Pinpoint the cell where the given text exists, returning its [X, Y] midpoint coordinate. 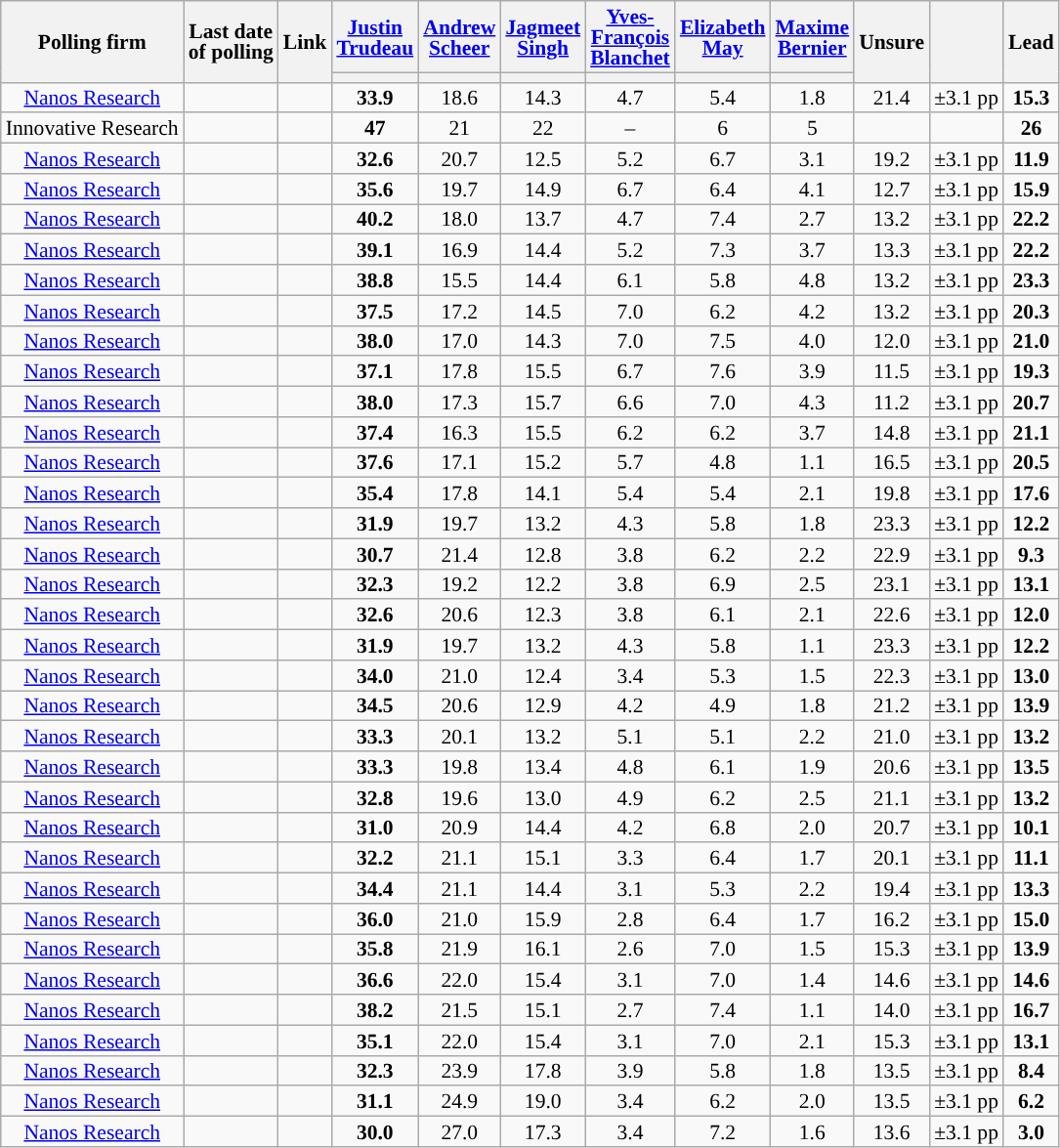
12.5 [543, 158]
35.6 [375, 190]
38.2 [375, 1010]
13.4 [543, 766]
9.3 [1032, 553]
30.0 [375, 1131]
35.4 [375, 492]
Link [305, 41]
12.7 [891, 190]
24.9 [459, 1102]
3.3 [630, 858]
22.6 [891, 616]
47 [375, 129]
34.4 [375, 889]
Innovative Research [92, 129]
30.7 [375, 553]
17.1 [459, 463]
4.1 [813, 190]
11.5 [891, 371]
18.0 [459, 219]
26 [1032, 129]
15.0 [1032, 918]
17.0 [459, 340]
14.8 [891, 432]
1.9 [813, 766]
Maxime Bernier [813, 37]
11.9 [1032, 158]
21.5 [459, 1010]
7.5 [723, 340]
13.7 [543, 219]
20.5 [1032, 463]
7.6 [723, 371]
6 [723, 129]
37.6 [375, 463]
16.9 [459, 250]
10.1 [1032, 827]
11.1 [1032, 858]
22.9 [891, 553]
4.0 [813, 340]
7.2 [723, 1131]
3.0 [1032, 1131]
35.1 [375, 1040]
12.9 [543, 705]
– [630, 129]
23.9 [459, 1071]
Elizabeth May [723, 37]
36.0 [375, 918]
12.4 [543, 676]
31.1 [375, 1102]
1.4 [813, 979]
22 [543, 129]
21.9 [459, 950]
5 [813, 129]
7.3 [723, 250]
Andrew Scheer [459, 37]
16.7 [1032, 1010]
Yves-François Blanchet [630, 37]
17.6 [1032, 492]
Jagmeet Singh [543, 37]
17.2 [459, 311]
2.8 [630, 918]
19.6 [459, 797]
11.2 [891, 403]
12.8 [543, 553]
14.0 [891, 1010]
16.5 [891, 463]
37.4 [375, 432]
12.3 [543, 616]
40.2 [375, 219]
6.9 [723, 584]
37.1 [375, 371]
32.8 [375, 797]
14.5 [543, 311]
33.9 [375, 98]
1.6 [813, 1131]
22.3 [891, 676]
37.5 [375, 311]
Justin Trudeau [375, 37]
32.2 [375, 858]
18.6 [459, 98]
16.1 [543, 950]
Last dateof polling [231, 41]
19.3 [1032, 371]
39.1 [375, 250]
21 [459, 129]
21.2 [891, 705]
2.6 [630, 950]
13.6 [891, 1131]
31.0 [375, 827]
34.5 [375, 705]
23.1 [891, 584]
14.1 [543, 492]
15.7 [543, 403]
38.8 [375, 279]
20.3 [1032, 311]
Lead [1032, 41]
20.9 [459, 827]
5.7 [630, 463]
8.4 [1032, 1071]
19.4 [891, 889]
19.0 [543, 1102]
34.0 [375, 676]
Polling firm [92, 41]
Unsure [891, 41]
6.6 [630, 403]
15.2 [543, 463]
27.0 [459, 1131]
6.8 [723, 827]
14.9 [543, 190]
36.6 [375, 979]
16.2 [891, 918]
35.8 [375, 950]
16.3 [459, 432]
